Capture the cell that displays the provided text and extract its [x, y] central coordinate. 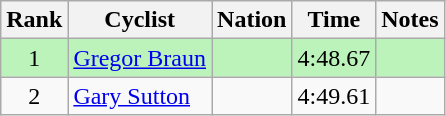
Nation [252, 20]
4:48.67 [334, 58]
Cyclist [140, 20]
Gregor Braun [140, 58]
1 [34, 58]
Rank [34, 20]
4:49.61 [334, 96]
2 [34, 96]
Time [334, 20]
Notes [410, 20]
Gary Sutton [140, 96]
